Determine the [X, Y] coordinate at the center of the cell enclosing the given text.  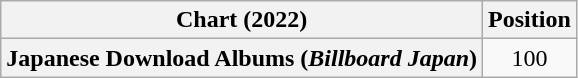
Position [530, 20]
Japanese Download Albums (Billboard Japan) [242, 58]
Chart (2022) [242, 20]
100 [530, 58]
